Scan for the cell matching the given text and deliver its (X, Y) coordinate at center. 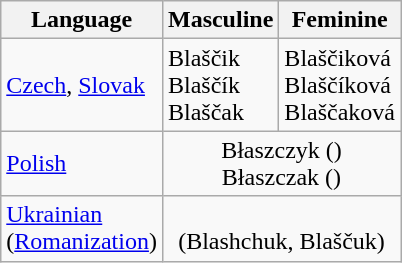
Feminine (340, 20)
Ukrainian (Romanization) (82, 228)
Blaščik Blaščík Blaščak (220, 85)
(Blashchuk, Blaščuk) (281, 228)
Błaszczyk () Błaszczak () (281, 164)
Czech, Slovak (82, 85)
Blaščiková Blaščíková Blaščaková (340, 85)
Masculine (220, 20)
Language (82, 20)
Polish (82, 164)
